For the text-containing cell, return its midpoint in [x, y] coordinate format. 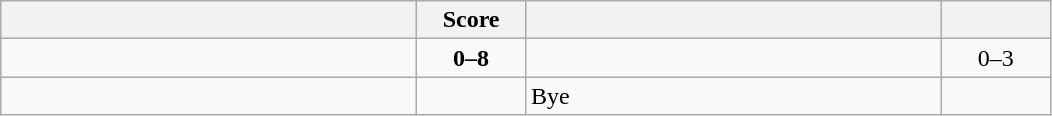
0–8 [472, 58]
Bye [733, 96]
0–3 [996, 58]
Score [472, 20]
